Capture the cell that displays the provided text and extract its (x, y) central coordinate. 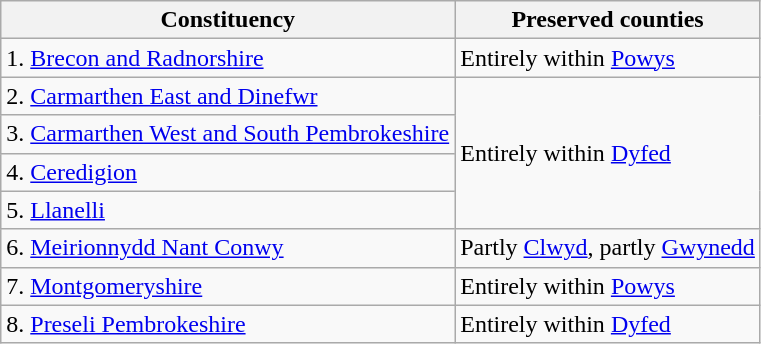
3. Carmarthen West and South Pembrokeshire (228, 134)
1. Brecon and Radnorshire (228, 58)
8. Preseli Pembrokeshire (228, 324)
Partly Clwyd, partly Gwynedd (608, 248)
Preserved counties (608, 20)
6. Meirionnydd Nant Conwy (228, 248)
2. Carmarthen East and Dinefwr (228, 96)
7. Montgomeryshire (228, 286)
Constituency (228, 20)
4. Ceredigion (228, 172)
5. Llanelli (228, 210)
